For the text-containing cell, return its midpoint in (X, Y) coordinate format. 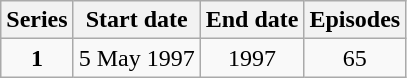
1997 (252, 58)
65 (355, 58)
5 May 1997 (136, 58)
1 (37, 58)
Episodes (355, 20)
Series (37, 20)
Start date (136, 20)
End date (252, 20)
